Determine the [X, Y] coordinate at the center of the cell enclosing the given text.  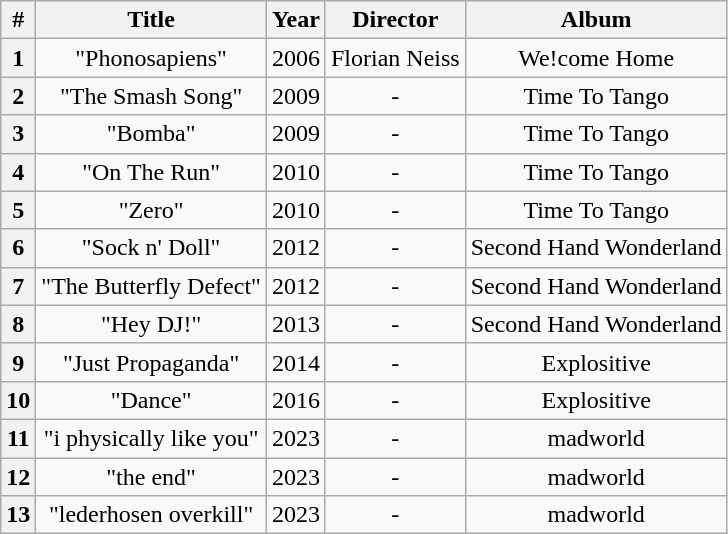
"The Smash Song" [152, 96]
"Bomba" [152, 134]
"the end" [152, 477]
Year [296, 20]
11 [18, 438]
"The Butterfly Defect" [152, 286]
6 [18, 248]
"On The Run" [152, 172]
2006 [296, 58]
1 [18, 58]
Florian Neiss [395, 58]
8 [18, 324]
"Hey DJ!" [152, 324]
"Zero" [152, 210]
# [18, 20]
2013 [296, 324]
"Dance" [152, 400]
10 [18, 400]
2014 [296, 362]
"Sock n' Doll" [152, 248]
5 [18, 210]
"Just Propaganda" [152, 362]
Title [152, 20]
"i physically like you" [152, 438]
Director [395, 20]
4 [18, 172]
7 [18, 286]
13 [18, 515]
9 [18, 362]
3 [18, 134]
"lederhosen overkill" [152, 515]
12 [18, 477]
2016 [296, 400]
2 [18, 96]
"Phonosapiens" [152, 58]
We!come Home [596, 58]
Album [596, 20]
